Capture the cell that displays the provided text and extract its [X, Y] central coordinate. 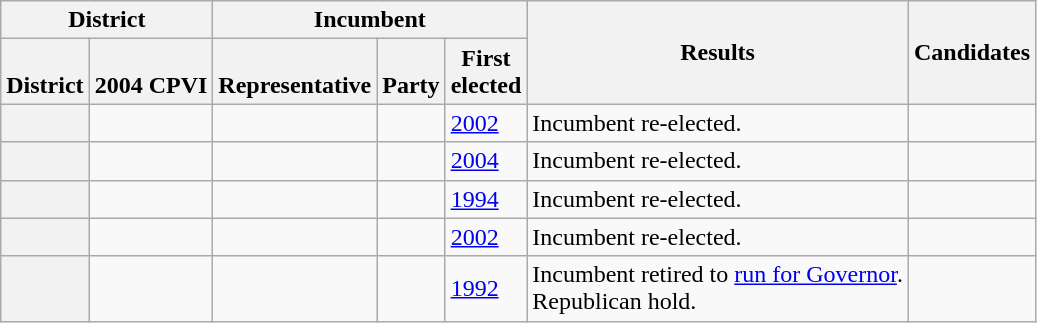
Representative [295, 72]
2004 CPVI [151, 72]
Incumbent [370, 20]
Candidates [972, 52]
1994 [486, 199]
Firstelected [486, 72]
1992 [486, 288]
Results [718, 52]
2004 [486, 161]
Incumbent retired to run for Governor.Republican hold. [718, 288]
Party [411, 72]
